Return the [X, Y] coordinate for the center point of the cell that contains the specified text.  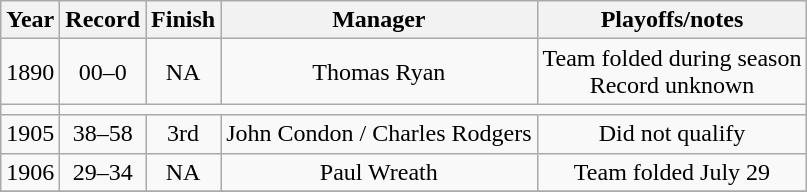
Finish [184, 20]
1890 [30, 72]
1906 [30, 172]
00–0 [103, 72]
Team folded during seasonRecord unknown [672, 72]
1905 [30, 134]
Did not qualify [672, 134]
38–58 [103, 134]
Paul Wreath [379, 172]
Record [103, 20]
John Condon / Charles Rodgers [379, 134]
3rd [184, 134]
Team folded July 29 [672, 172]
29–34 [103, 172]
Playoffs/notes [672, 20]
Manager [379, 20]
Thomas Ryan [379, 72]
Year [30, 20]
